Identify which cell holds the provided text, then report its [X, Y] central coordinate. 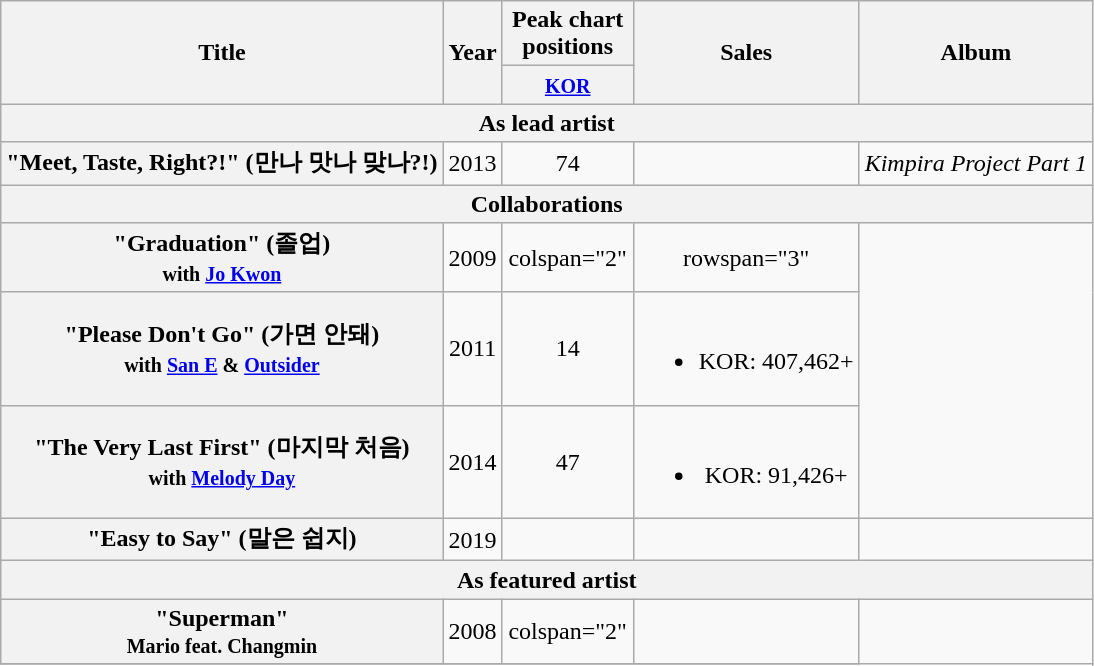
KOR: 407,462+ [746, 348]
KOR [568, 85]
2011 [472, 348]
"Graduation" (졸업)with Jo Kwon [222, 258]
Album [976, 52]
KOR: 91,426+ [746, 462]
Sales [746, 52]
Title [222, 52]
74 [568, 164]
2014 [472, 462]
2008 [472, 632]
"Superman"Mario feat. Changmin [222, 632]
As featured artist [547, 580]
2009 [472, 258]
rowspan="3" [746, 258]
"Easy to Say" (말은 쉽지) [222, 540]
2019 [472, 540]
Year [472, 52]
47 [568, 462]
Peak chart positions [568, 34]
As lead artist [547, 123]
14 [568, 348]
2013 [472, 164]
"Please Don't Go" (가면 안돼)with San E & Outsider [222, 348]
"Meet, Taste, Right?!" (만나 맛나 맞나?!) [222, 164]
"The Very Last First" (마지막 처음)with Melody Day [222, 462]
Collaborations [547, 203]
Kimpira Project Part 1 [976, 164]
